Scan for the cell matching the given text and deliver its [x, y] coordinate at center. 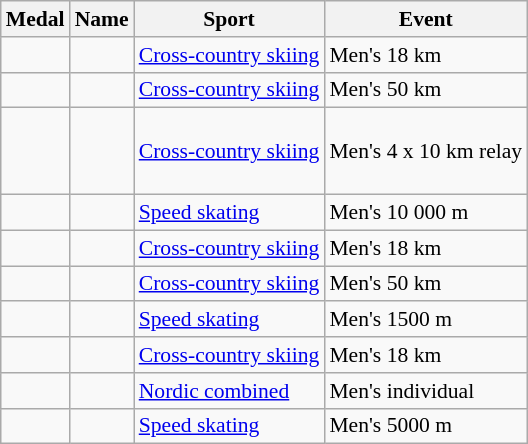
Men's 1500 m [426, 320]
Nordic combined [230, 391]
Men's 10 000 m [426, 213]
Medal [36, 19]
Men's individual [426, 391]
Sport [230, 19]
Event [426, 19]
Men's 5000 m [426, 426]
Men's 4 x 10 km relay [426, 152]
Name [102, 19]
